Detect which cell encompasses the target text, then output its (X, Y) center coordinate. 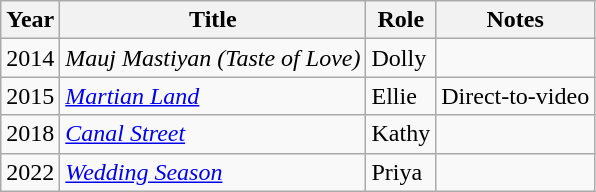
Kathy (401, 134)
Canal Street (213, 134)
Year (30, 20)
Dolly (401, 58)
Title (213, 20)
Priya (401, 172)
2014 (30, 58)
Mauj Mastiyan (Taste of Love) (213, 58)
2022 (30, 172)
Direct-to-video (516, 96)
Ellie (401, 96)
Notes (516, 20)
Wedding Season (213, 172)
Martian Land (213, 96)
2015 (30, 96)
Role (401, 20)
2018 (30, 134)
